For the text-containing cell, return its midpoint in [X, Y] coordinate format. 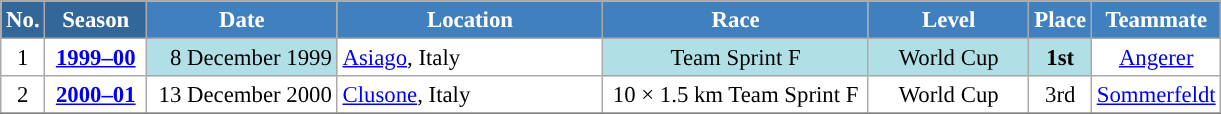
1 [23, 58]
13 December 2000 [242, 95]
Teammate [1156, 20]
2 [23, 95]
Race [736, 20]
1999–00 [96, 58]
Place [1060, 20]
8 December 1999 [242, 58]
No. [23, 20]
Season [96, 20]
Clusone, Italy [470, 95]
2000–01 [96, 95]
Angerer [1156, 58]
3rd [1060, 95]
Level [948, 20]
1st [1060, 58]
Sommerfeldt [1156, 95]
Date [242, 20]
10 × 1.5 km Team Sprint F [736, 95]
Location [470, 20]
Asiago, Italy [470, 58]
Team Sprint F [736, 58]
